Return the (X, Y) coordinate for the center point of the cell that contains the specified text.  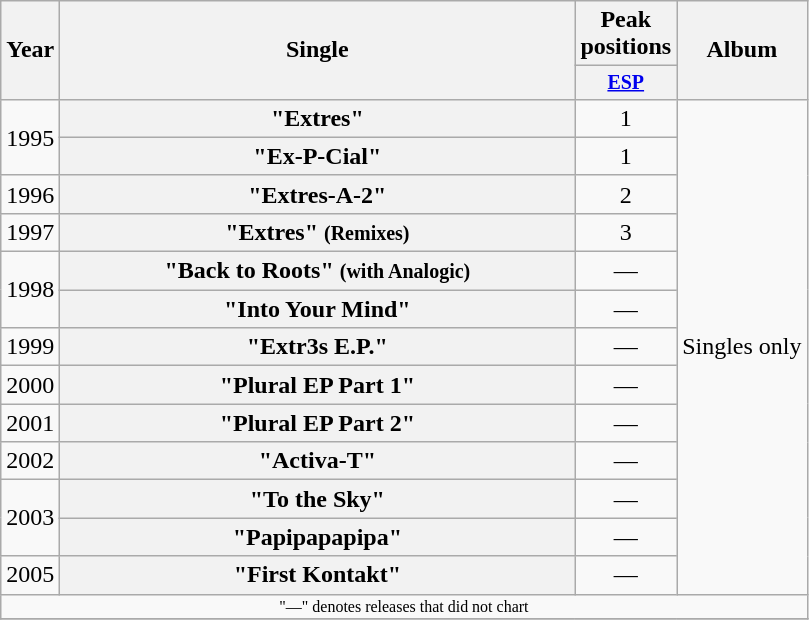
"Plural EP Part 2" (318, 423)
"Extr3s E.P." (318, 347)
"First Kontakt" (318, 575)
Album (742, 50)
"Extres-A-2" (318, 194)
"—" denotes releases that did not chart (404, 606)
"Ex-P-Cial" (318, 156)
2005 (30, 575)
"Activa-T" (318, 461)
1996 (30, 194)
"To the Sky" (318, 499)
1998 (30, 290)
"Plural EP Part 1" (318, 385)
1997 (30, 232)
"Into Your Mind" (318, 309)
"Extres" (Remixes) (318, 232)
ESP (626, 82)
1995 (30, 137)
Singles only (742, 346)
2000 (30, 385)
"Back to Roots" (with Analogic) (318, 271)
1999 (30, 347)
2 (626, 194)
3 (626, 232)
Peak positions (626, 34)
2001 (30, 423)
Year (30, 50)
Single (318, 50)
"Extres" (318, 118)
2002 (30, 461)
"Papipapapipa" (318, 537)
2003 (30, 518)
